Scan for the cell matching the given text and deliver its [X, Y] coordinate at center. 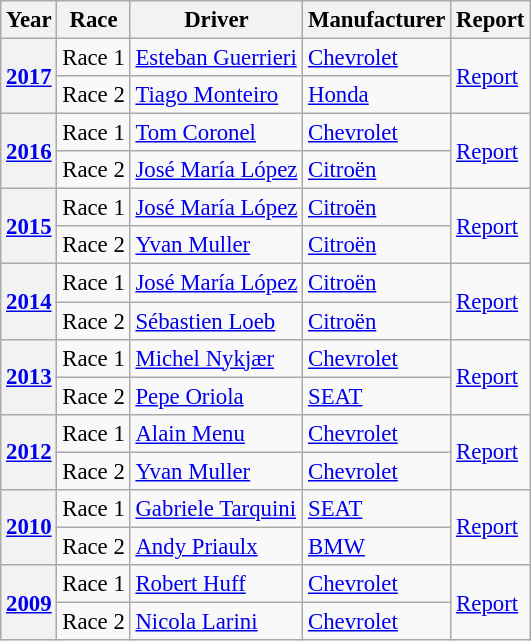
Esteban Guerrieri [216, 58]
2014 [29, 302]
BMW [377, 546]
Michel Nykjær [216, 358]
Robert Huff [216, 584]
Sébastien Loeb [216, 321]
Race [94, 20]
2012 [29, 452]
Tiago Monteiro [216, 95]
Honda [377, 95]
2009 [29, 602]
2010 [29, 528]
2015 [29, 226]
2013 [29, 376]
2016 [29, 152]
Gabriele Tarquini [216, 509]
Driver [216, 20]
2017 [29, 76]
Year [29, 20]
Andy Priaulx [216, 546]
Nicola Larini [216, 621]
Pepe Oriola [216, 396]
Alain Menu [216, 433]
Manufacturer [377, 20]
Tom Coronel [216, 133]
